Identify which cell holds the provided text, then report its [X, Y] central coordinate. 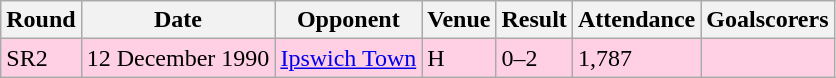
Date [178, 20]
Goalscorers [768, 20]
H [459, 58]
12 December 1990 [178, 58]
Result [534, 20]
Venue [459, 20]
Round [41, 20]
SR2 [41, 58]
1,787 [636, 58]
Opponent [348, 20]
Ipswich Town [348, 58]
Attendance [636, 20]
0–2 [534, 58]
